Capture the cell that displays the provided text and extract its (x, y) central coordinate. 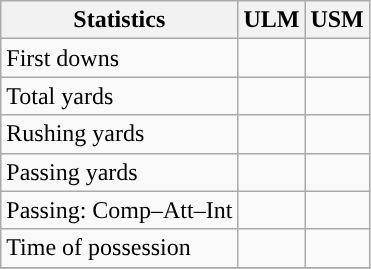
Statistics (120, 20)
USM (337, 20)
Total yards (120, 96)
First downs (120, 58)
Passing yards (120, 172)
Rushing yards (120, 134)
ULM (272, 20)
Passing: Comp–Att–Int (120, 210)
Time of possession (120, 248)
